Extract the [X, Y] coordinate from the center of the cell holding the provided text.  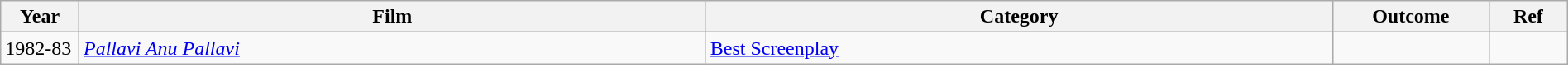
Best Screenplay [1019, 48]
Ref [1528, 17]
Film [392, 17]
Outcome [1411, 17]
Category [1019, 17]
1982-83 [40, 48]
Pallavi Anu Pallavi [392, 48]
Year [40, 17]
